Scan for the cell matching the given text and deliver its [x, y] coordinate at center. 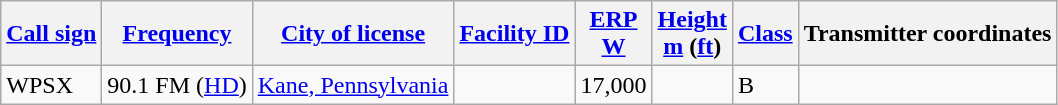
Class [765, 34]
Call sign [52, 34]
Heightm (ft) [692, 34]
17,000 [614, 85]
Transmitter coordinates [928, 34]
Facility ID [514, 34]
City of license [353, 34]
90.1 FM (HD) [177, 85]
ERPW [614, 34]
B [765, 85]
Frequency [177, 34]
WPSX [52, 85]
Kane, Pennsylvania [353, 85]
